For the text-containing cell, return its midpoint in (X, Y) coordinate format. 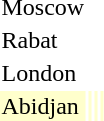
Abidjan (43, 106)
London (43, 73)
Rabat (43, 40)
